For the text-containing cell, return its midpoint in [X, Y] coordinate format. 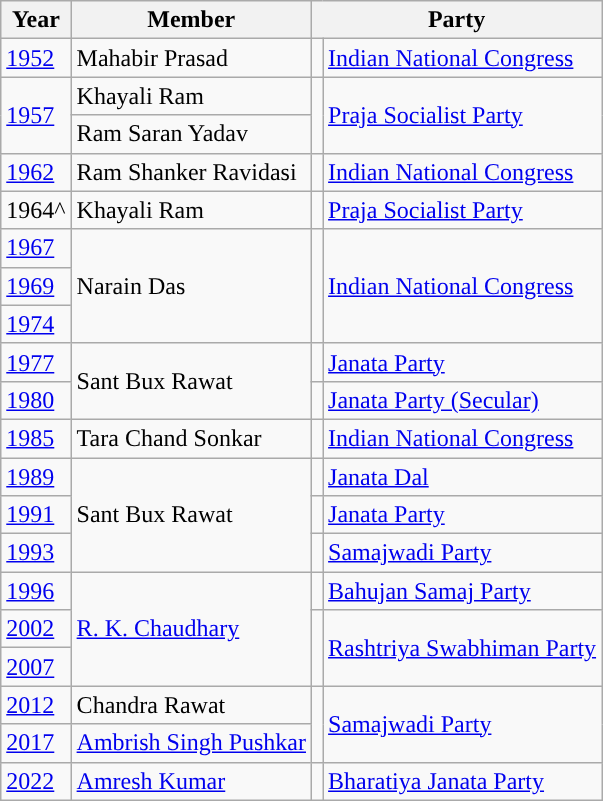
1993 [36, 553]
Party [457, 20]
Chandra Rawat [191, 705]
Ambrish Singh Pushkar [191, 743]
1957 [36, 115]
1967 [36, 248]
Bharatiya Janata Party [462, 781]
Rashtriya Swabhiman Party [462, 648]
1962 [36, 172]
1991 [36, 515]
2022 [36, 781]
1980 [36, 400]
Ram Saran Yadav [191, 134]
1969 [36, 286]
Year [36, 20]
Member [191, 20]
Narain Das [191, 286]
Amresh Kumar [191, 781]
2007 [36, 667]
1964^ [36, 210]
Ram Shanker Ravidasi [191, 172]
1952 [36, 58]
2012 [36, 705]
Bahujan Samaj Party [462, 591]
R. K. Chaudhary [191, 629]
1974 [36, 324]
1996 [36, 591]
2017 [36, 743]
Mahabir Prasad [191, 58]
Janata Dal [462, 477]
1985 [36, 438]
1977 [36, 362]
Tara Chand Sonkar [191, 438]
1989 [36, 477]
2002 [36, 629]
Janata Party (Secular) [462, 400]
